Capture the cell that displays the provided text and extract its [x, y] central coordinate. 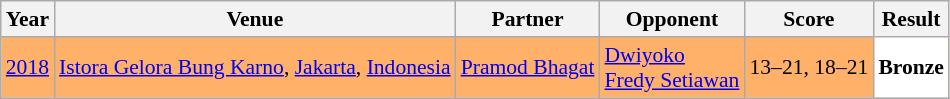
Opponent [672, 19]
Year [28, 19]
13–21, 18–21 [808, 68]
Dwiyoko Fredy Setiawan [672, 68]
Score [808, 19]
2018 [28, 68]
Venue [255, 19]
Pramod Bhagat [528, 68]
Istora Gelora Bung Karno, Jakarta, Indonesia [255, 68]
Bronze [911, 68]
Partner [528, 19]
Result [911, 19]
